Find where the given text appears and provide that cell's center as (X, Y) coordinate. 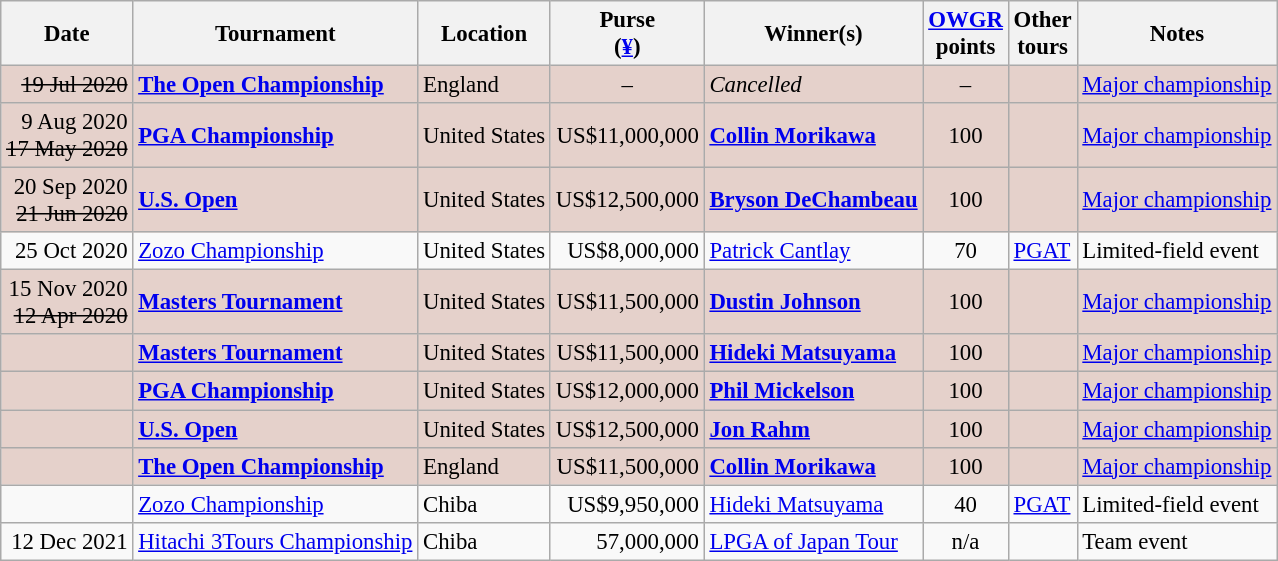
Bryson DeChambeau (814, 200)
20 Sep 202021 Jun 2020 (67, 200)
Jon Rahm (814, 429)
US$9,950,000 (627, 504)
57,000,000 (627, 541)
Location (484, 34)
Hitachi 3Tours Championship (276, 541)
US$12,000,000 (627, 391)
Notes (1177, 34)
US$8,000,000 (627, 251)
US$11,000,000 (627, 136)
19 Jul 2020 (67, 85)
n/a (966, 541)
Winner(s) (814, 34)
Tournament (276, 34)
Dustin Johnson (814, 302)
15 Nov 202012 Apr 2020 (67, 302)
70 (966, 251)
Date (67, 34)
12 Dec 2021 (67, 541)
25 Oct 2020 (67, 251)
Cancelled (814, 85)
Team event (1177, 541)
Patrick Cantlay (814, 251)
40 (966, 504)
Phil Mickelson (814, 391)
Othertours (1042, 34)
Purse(¥) (627, 34)
9 Aug 202017 May 2020 (67, 136)
OWGRpoints (966, 34)
LPGA of Japan Tour (814, 541)
